For the text-containing cell, return its midpoint in (x, y) coordinate format. 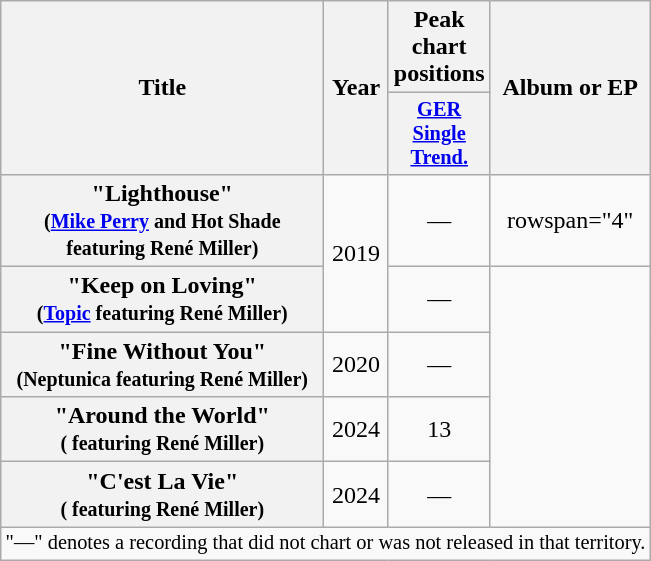
2019 (356, 252)
"Keep on Loving"(Topic featuring René Miller) (162, 300)
Year (356, 88)
"Lighthouse"(Mike Perry and Hot Shade featuring René Miller) (162, 220)
Album or EP (570, 88)
2020 (356, 364)
"—" denotes a recording that did not chart or was not released in that territory. (326, 544)
Peak chart positions (439, 47)
Title (162, 88)
13 (439, 430)
rowspan="4" (570, 220)
"Around the World"( featuring René Miller) (162, 430)
GERSingleTrend. (439, 134)
"C'est La Vie"( featuring René Miller) (162, 494)
"Fine Without You"(Neptunica featuring René Miller) (162, 364)
